From the cell containing the given text, extract its center point as (x, y) coordinate. 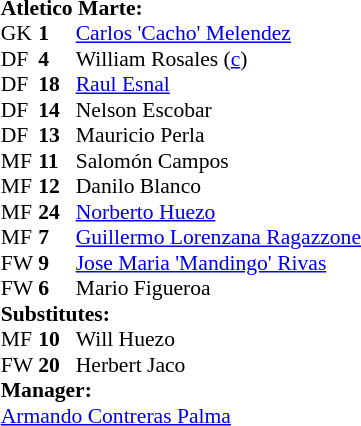
Will Huezo (218, 339)
1 (57, 33)
11 (57, 161)
Jose Maria 'Mandingo' Rivas (218, 263)
Salomón Campos (218, 161)
4 (57, 59)
Herbert Jaco (218, 365)
Manager: (181, 391)
Raul Esnal (218, 85)
Substitutes: (181, 314)
GK (20, 33)
9 (57, 263)
13 (57, 135)
24 (57, 212)
14 (57, 110)
Guillermo Lorenzana Ragazzone (218, 237)
12 (57, 187)
Nelson Escobar (218, 110)
6 (57, 289)
Norberto Huezo (218, 212)
7 (57, 237)
William Rosales (c) (218, 59)
Carlos 'Cacho' Melendez (218, 33)
Mauricio Perla (218, 135)
Mario Figueroa (218, 289)
10 (57, 339)
18 (57, 85)
Danilo Blanco (218, 187)
20 (57, 365)
